Find where the given text appears and provide that cell's center as [x, y] coordinate. 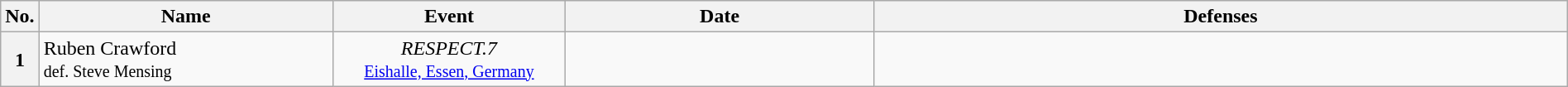
Event [448, 17]
Defenses [1221, 17]
1 [20, 60]
Date [719, 17]
Ruben Crawforddef. Steve Mensing [185, 60]
No. [20, 17]
Name [185, 17]
RESPECT.7Eishalle, Essen, Germany [448, 60]
